Find where the given text appears and provide that cell's center as [x, y] coordinate. 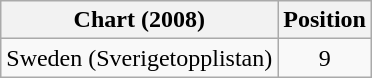
Position [325, 20]
Sweden (Sverigetopplistan) [140, 58]
Chart (2008) [140, 20]
9 [325, 58]
